Output the [x, y] coordinate of the center of the cell containing the given text.  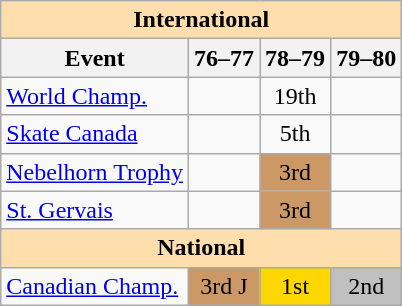
5th [296, 134]
Event [95, 58]
Skate Canada [95, 134]
78–79 [296, 58]
1st [296, 286]
3rd J [224, 286]
Canadian Champ. [95, 286]
International [202, 20]
National [202, 248]
19th [296, 96]
St. Gervais [95, 210]
2nd [366, 286]
76–77 [224, 58]
Nebelhorn Trophy [95, 172]
79–80 [366, 58]
World Champ. [95, 96]
